From the cell containing the given text, extract its center point as (X, Y) coordinate. 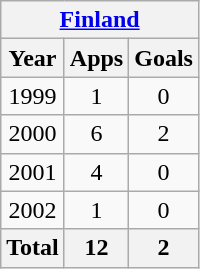
2002 (33, 210)
Year (33, 58)
Apps (96, 58)
4 (96, 172)
Finland (100, 20)
2001 (33, 172)
1999 (33, 96)
Total (33, 248)
12 (96, 248)
Goals (164, 58)
6 (96, 134)
2000 (33, 134)
